Scan for the cell matching the given text and deliver its [x, y] coordinate at center. 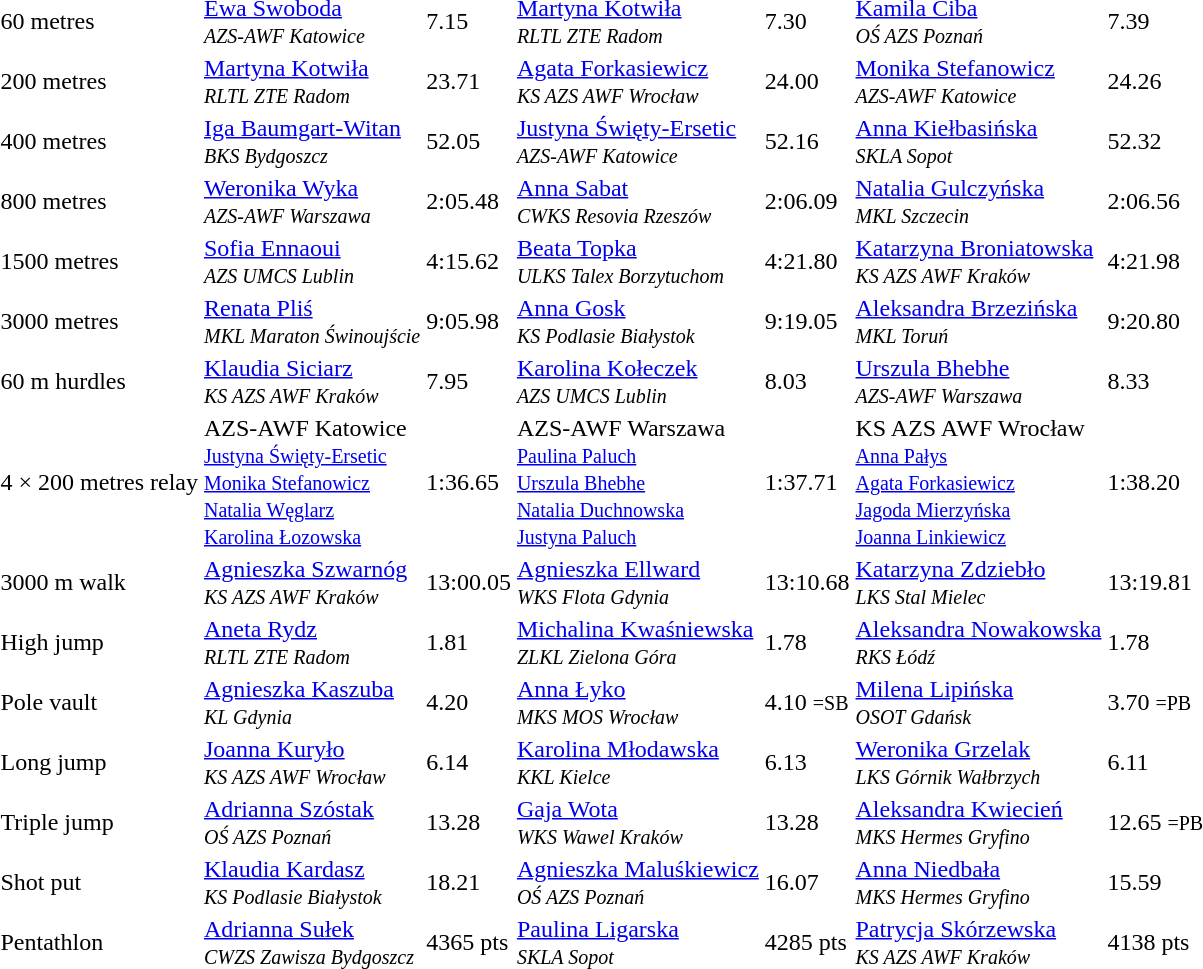
1:37.71 [807, 482]
7.95 [469, 382]
6.14 [469, 762]
Natalia GulczyńskaMKL Szczecin [978, 202]
1:36.65 [469, 482]
Michalina KwaśniewskaZLKL Zielona Góra [638, 642]
Karolina MłodawskaKKL Kielce [638, 762]
Agnieszka KaszubaKL Gdynia [312, 702]
52.16 [807, 142]
Milena LipińskaOSOT Gdańsk [978, 702]
Renata Pliś MKL Maraton Świnoujście [312, 322]
AZS-AWF KatowiceJustyna Święty-ErseticMonika StefanowiczNatalia WęglarzKarolina Łozowska [312, 482]
Karolina KołeczekAZS UMCS Lublin [638, 382]
18.21 [469, 882]
23.71 [469, 82]
Justyna Święty-ErseticAZS-AWF Katowice [638, 142]
4.20 [469, 702]
Beata TopkaULKS Talex Borzytuchom [638, 262]
16.07 [807, 882]
6.13 [807, 762]
Weronika GrzelakLKS Górnik Wałbrzych [978, 762]
Monika StefanowiczAZS-AWF Katowice [978, 82]
Iga Baumgart-WitanBKS Bydgoszcz [312, 142]
Agnieszka SzwarnógKS AZS AWF Kraków [312, 582]
Anna ŁykoMKS MOS Wrocław [638, 702]
1.78 [807, 642]
Weronika WykaAZS-AWF Warszawa [312, 202]
Aleksandra BrzezińskaMKL Toruń [978, 322]
Katarzyna ZdziebłoLKS Stal Mielec [978, 582]
Sofia EnnaouiAZS UMCS Lublin [312, 262]
9:05.98 [469, 322]
8.03 [807, 382]
Anna SabatCWKS Resovia Rzeszów [638, 202]
Agnieszka MaluśkiewiczOŚ AZS Poznań [638, 882]
Anna NiedbałaMKS Hermes Gryfino [978, 882]
Gaja WotaWKS Wawel Kraków [638, 822]
Agata ForkasiewiczKS AZS AWF Wrocław [638, 82]
Urszula BhebheAZS-AWF Warszawa [978, 382]
Aleksandra NowakowskaRKS Łódź [978, 642]
Klaudia KardaszKS Podlasie Białystok [312, 882]
Aneta RydzRLTL ZTE Radom [312, 642]
Aleksandra KwiecieńMKS Hermes Gryfino [978, 822]
4.10 =SB [807, 702]
Anna GoskKS Podlasie Białystok [638, 322]
Adrianna SzóstakOŚ AZS Poznań [312, 822]
KS AZS AWF WrocławAnna PałysAgata ForkasiewiczJagoda MierzyńskaJoanna Linkiewicz [978, 482]
Martyna KotwiłaRLTL ZTE Radom [312, 82]
AZS-AWF WarszawaPaulina PaluchUrszula BhebheNatalia DuchnowskaJustyna Paluch [638, 482]
4:15.62 [469, 262]
Klaudia SiciarzKS AZS AWF Kraków [312, 382]
13:00.05 [469, 582]
52.05 [469, 142]
2:06.09 [807, 202]
Katarzyna BroniatowskaKS AZS AWF Kraków [978, 262]
9:19.05 [807, 322]
24.00 [807, 82]
Joanna KuryłoKS AZS AWF Wrocław [312, 762]
13:10.68 [807, 582]
4:21.80 [807, 262]
2:05.48 [469, 202]
Anna KiełbasińskaSKLA Sopot [978, 142]
1.81 [469, 642]
Agnieszka EllwardWKS Flota Gdynia [638, 582]
